For the text-containing cell, return its midpoint in (x, y) coordinate format. 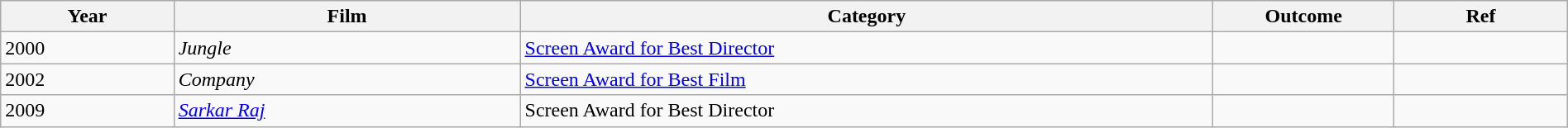
Ref (1480, 17)
2009 (88, 111)
Company (347, 79)
Outcome (1303, 17)
Sarkar Raj (347, 111)
2000 (88, 48)
Year (88, 17)
2002 (88, 79)
Jungle (347, 48)
Category (867, 17)
Screen Award for Best Film (867, 79)
Film (347, 17)
